Extract the (X, Y) coordinate from the center of the cell holding the provided text.  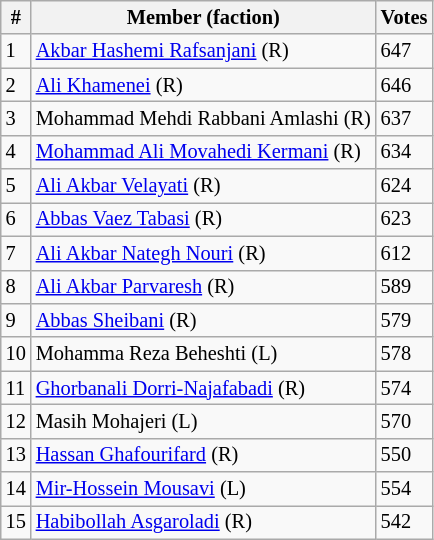
Hassan Ghafourifard (R) (204, 455)
634 (404, 152)
8 (16, 287)
5 (16, 186)
637 (404, 118)
550 (404, 455)
13 (16, 455)
Mohamma Reza Beheshti (L) (204, 354)
Habibollah Asgaroladi (R) (204, 522)
1 (16, 51)
570 (404, 421)
Mohammad Ali Movahedi Kermani (R) (204, 152)
578 (404, 354)
4 (16, 152)
542 (404, 522)
554 (404, 489)
Akbar Hashemi Rafsanjani (R) (204, 51)
647 (404, 51)
589 (404, 287)
Abbas Sheibani (R) (204, 320)
Masih Mohajeri (L) (204, 421)
3 (16, 118)
Mohammad Mehdi Rabbani Amlashi (R) (204, 118)
2 (16, 85)
579 (404, 320)
6 (16, 219)
Ghorbanali Dorri-Najafabadi (R) (204, 388)
7 (16, 253)
Member (faction) (204, 17)
# (16, 17)
14 (16, 489)
Ali Akbar Velayati (R) (204, 186)
10 (16, 354)
623 (404, 219)
Votes (404, 17)
Mir-Hossein Mousavi (L) (204, 489)
Ali Akbar Nategh Nouri (R) (204, 253)
612 (404, 253)
Abbas Vaez Tabasi (R) (204, 219)
12 (16, 421)
9 (16, 320)
624 (404, 186)
574 (404, 388)
15 (16, 522)
Ali Akbar Parvaresh (R) (204, 287)
646 (404, 85)
11 (16, 388)
Ali Khamenei (R) (204, 85)
